From the cell containing the given text, extract its center point as [x, y] coordinate. 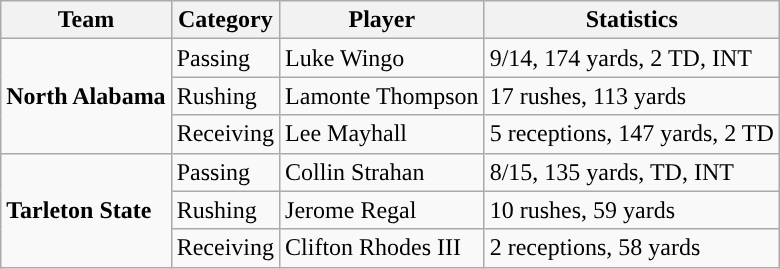
10 rushes, 59 yards [632, 210]
Category [225, 20]
Collin Strahan [382, 172]
Clifton Rhodes III [382, 248]
5 receptions, 147 yards, 2 TD [632, 134]
Player [382, 20]
9/14, 174 yards, 2 TD, INT [632, 58]
Lamonte Thompson [382, 96]
2 receptions, 58 yards [632, 248]
Luke Wingo [382, 58]
Team [86, 20]
Statistics [632, 20]
Tarleton State [86, 210]
17 rushes, 113 yards [632, 96]
Lee Mayhall [382, 134]
Jerome Regal [382, 210]
8/15, 135 yards, TD, INT [632, 172]
North Alabama [86, 96]
